Capture the cell that displays the provided text and extract its [X, Y] central coordinate. 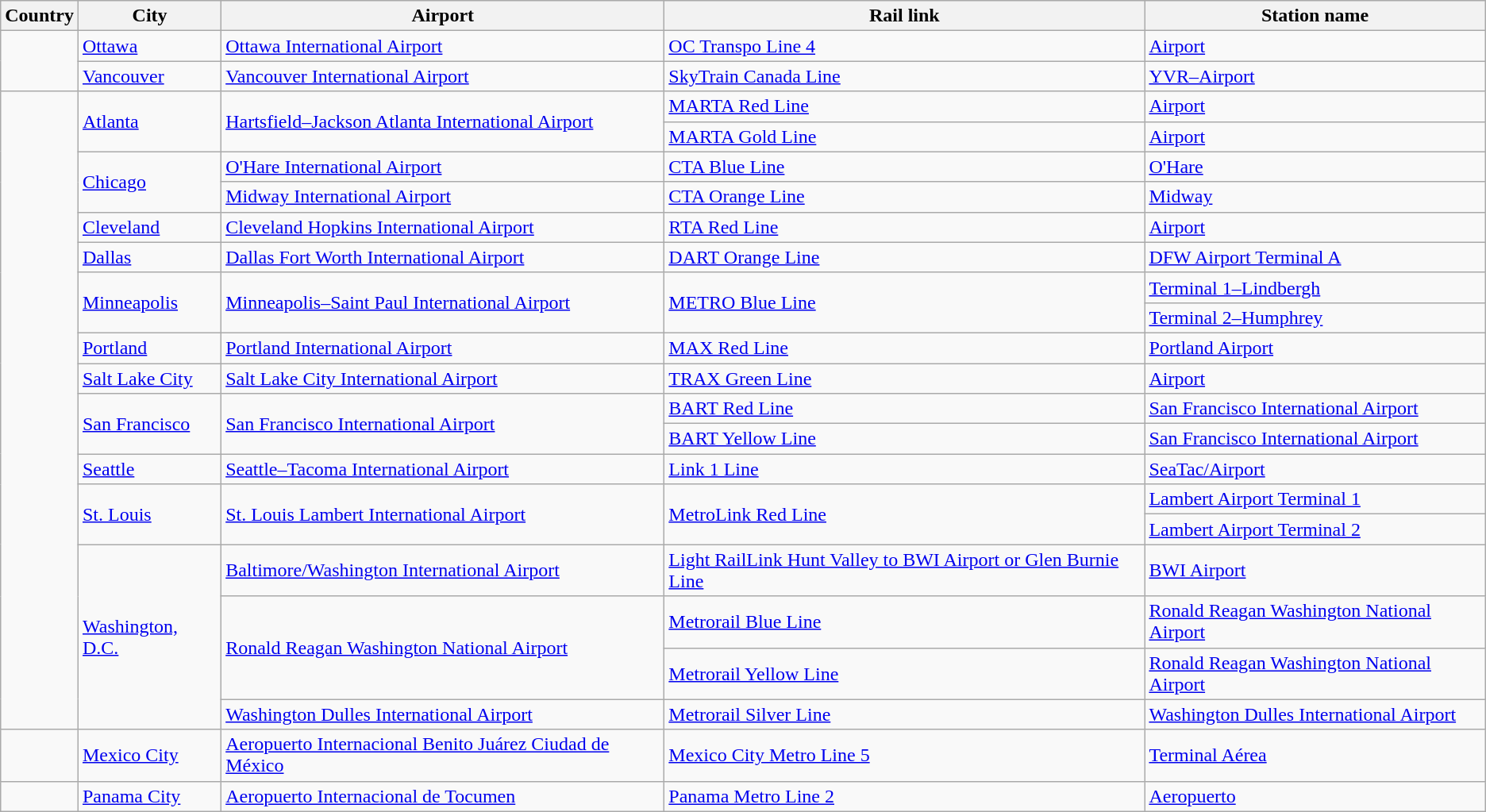
Cleveland [149, 227]
Aeropuerto Internacional Benito Juárez Ciudad de México [443, 756]
Hartsfield–Jackson Atlanta International Airport [443, 121]
Cleveland Hopkins International Airport [443, 227]
Aeropuerto Internacional de Tocumen [443, 796]
Light RailLink Hunt Valley to BWI Airport or Glen Burnie Line [905, 570]
Portland [149, 348]
DFW Airport Terminal A [1315, 257]
Terminal 2–Humphrey [1315, 317]
TRAX Green Line [905, 379]
O'Hare International Airport [443, 167]
Salt Lake City [149, 379]
St. Louis Lambert International Airport [443, 514]
CTA Orange Line [905, 197]
Portland International Airport [443, 348]
Country [40, 16]
OC Transpo Line 4 [905, 46]
SkyTrain Canada Line [905, 76]
MARTA Red Line [905, 106]
Metrorail Blue Line [905, 622]
BART Red Line [905, 409]
METRO Blue Line [905, 302]
MARTA Gold Line [905, 137]
BWI Airport [1315, 570]
Minneapolis [149, 302]
O'Hare [1315, 167]
Rail link [905, 16]
Panama Metro Line 2 [905, 796]
MetroLink Red Line [905, 514]
Mexico City Metro Line 5 [905, 756]
CTA Blue Line [905, 167]
DART Orange Line [905, 257]
MAX Red Line [905, 348]
Station name [1315, 16]
Mexico City [149, 756]
Dallas [149, 257]
Metrorail Silver Line [905, 714]
BART Yellow Line [905, 439]
Chicago [149, 182]
SeaTac/Airport [1315, 469]
Vancouver International Airport [443, 76]
Lambert Airport Terminal 1 [1315, 499]
City [149, 16]
Terminal Aérea [1315, 756]
Vancouver [149, 76]
Seattle–Tacoma International Airport [443, 469]
Seattle [149, 469]
Aeropuerto [1315, 796]
Terminal 1–Lindbergh [1315, 287]
Minneapolis–Saint Paul International Airport [443, 302]
Link 1 Line [905, 469]
Panama City [149, 796]
St. Louis [149, 514]
San Francisco [149, 424]
Ottawa [149, 46]
Midway International Airport [443, 197]
Salt Lake City International Airport [443, 379]
Midway [1315, 197]
Washington, D.C. [149, 637]
YVR–Airport [1315, 76]
RTA Red Line [905, 227]
Dallas Fort Worth International Airport [443, 257]
Atlanta [149, 121]
Ottawa International Airport [443, 46]
Portland Airport [1315, 348]
Lambert Airport Terminal 2 [1315, 529]
Baltimore/Washington International Airport [443, 570]
Metrorail Yellow Line [905, 673]
